Pinpoint the cell where the given text exists, returning its (X, Y) midpoint coordinate. 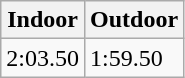
1:59.50 (134, 58)
Indoor (43, 20)
Outdoor (134, 20)
2:03.50 (43, 58)
